Detect which cell encompasses the target text, then output its [X, Y] center coordinate. 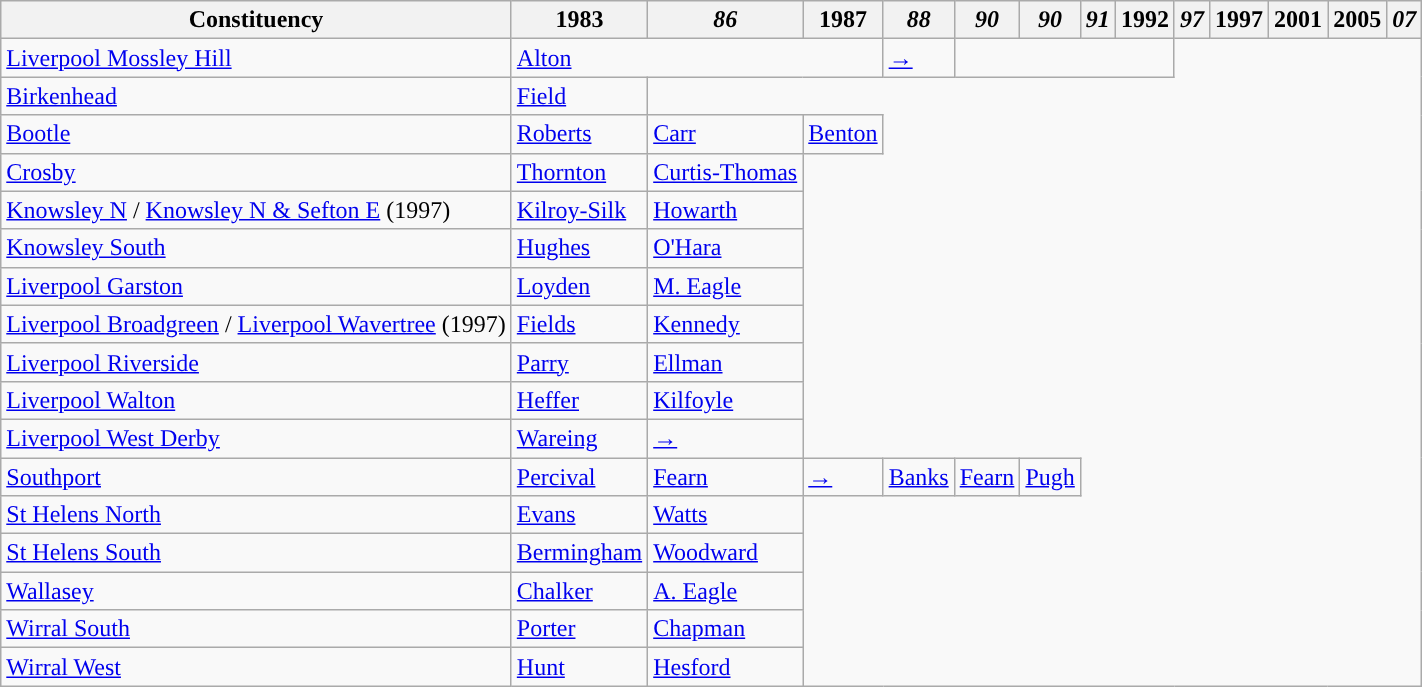
Woodward [726, 553]
Hunt [579, 667]
Bermingham [579, 553]
Knowsley N / Knowsley N & Sefton E (1997) [256, 210]
Bootle [256, 134]
Hughes [579, 248]
Crosby [256, 172]
Evans [579, 515]
Kilfoyle [726, 400]
Thornton [579, 172]
Heffer [579, 400]
Kennedy [726, 324]
Chalker [579, 591]
1987 [843, 20]
Hesford [726, 667]
Liverpool Broadgreen / Liverpool Wavertree (1997) [256, 324]
Liverpool Garston [256, 286]
Banks [918, 477]
A. Eagle [726, 591]
Percival [579, 477]
Liverpool Mossley Hill [256, 58]
Kilroy-Silk [579, 210]
O'Hara [726, 248]
Constituency [256, 20]
Howarth [726, 210]
88 [918, 20]
Liverpool Walton [256, 400]
Loyden [579, 286]
Wareing [579, 438]
St Helens North [256, 515]
2005 [1358, 20]
Alton [697, 58]
Pugh [1050, 477]
97 [1192, 20]
St Helens South [256, 553]
Parry [579, 362]
Carr [726, 134]
Curtis-Thomas [726, 172]
Benton [843, 134]
M. Eagle [726, 286]
91 [1098, 20]
Liverpool Riverside [256, 362]
86 [726, 20]
07 [1404, 20]
Liverpool West Derby [256, 438]
1983 [579, 20]
Wallasey [256, 591]
1992 [1144, 20]
Roberts [579, 134]
Chapman [726, 629]
Southport [256, 477]
Field [579, 96]
2001 [1298, 20]
Ellman [726, 362]
Porter [579, 629]
Fields [579, 324]
Birkenhead [256, 96]
1997 [1240, 20]
Watts [726, 515]
Wirral South [256, 629]
Wirral West [256, 667]
Knowsley South [256, 248]
